Find where the given text appears and provide that cell's center as [x, y] coordinate. 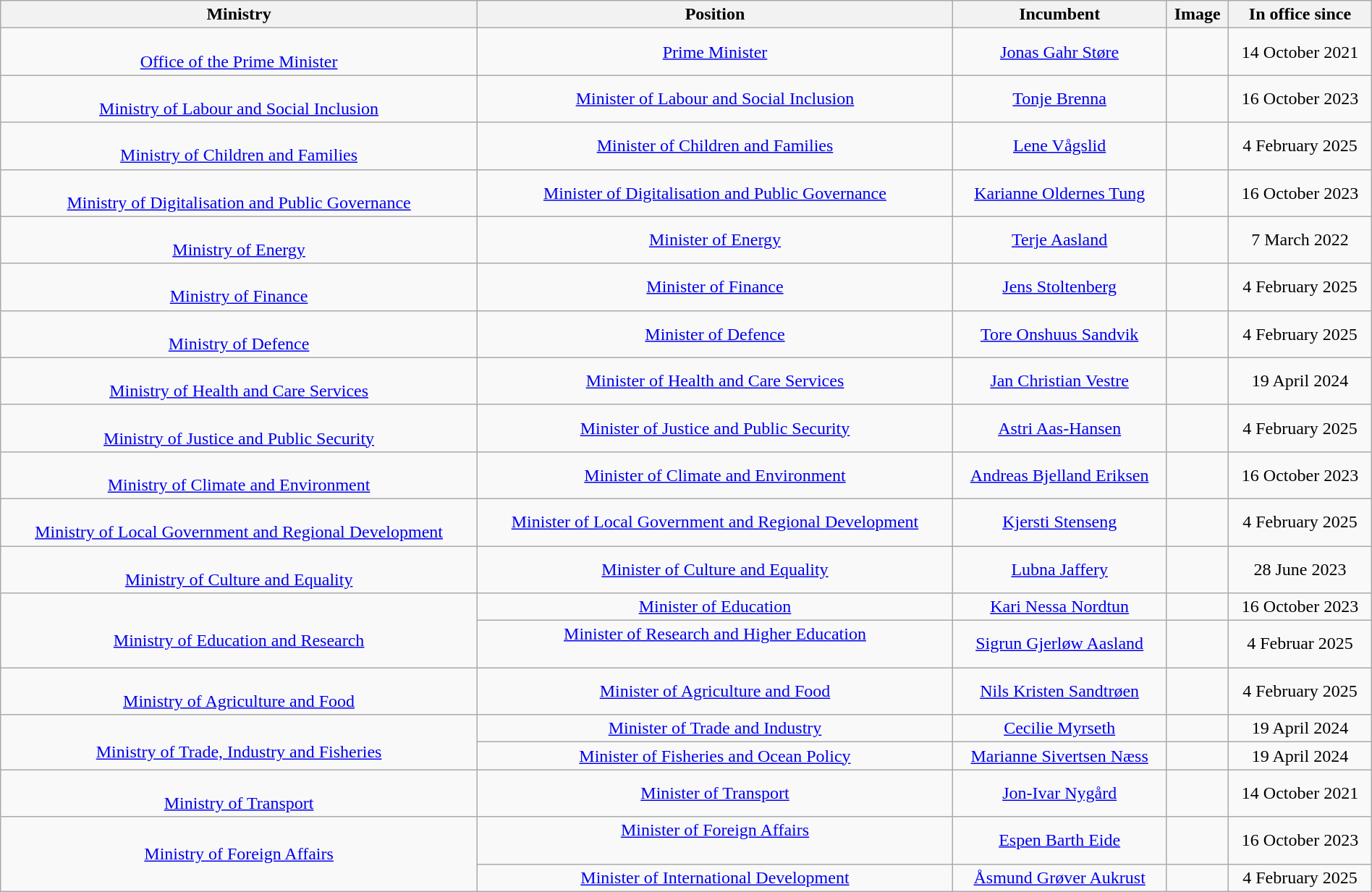
Minister of International Development [715, 878]
Tonje Brenna [1059, 98]
Ministry of Foreign Affairs [239, 854]
Minister of Fisheries and Ocean Policy [715, 756]
Minister of Climate and Environment [715, 475]
Ministry of Labour and Social Inclusion [239, 98]
Minister of Research and Higher Education [715, 644]
Incumbent [1059, 14]
Minister of Education [715, 607]
Minister of Agriculture and Food [715, 692]
Minister of Local Government and Regional Development [715, 522]
Jens Stoltenberg [1059, 286]
Lubna Jaffery [1059, 569]
Ministry of Transport [239, 793]
Sigrun Gjerløw Aasland [1059, 644]
Ministry of Local Government and Regional Development [239, 522]
7 March 2022 [1300, 240]
4 Februar 2025 [1300, 644]
Minister of Digitalisation and Public Governance [715, 192]
Ministry of Climate and Environment [239, 475]
Ministry of Agriculture and Food [239, 692]
Minister of Trade and Industry [715, 729]
Tore Onshuus Sandvik [1059, 334]
Minister of Foreign Affairs [715, 841]
28 June 2023 [1300, 569]
Ministry of Energy [239, 240]
Minister of Transport [715, 793]
Cecilie Myrseth [1059, 729]
Jan Christian Vestre [1059, 381]
Lene Vågslid [1059, 146]
Minister of Health and Care Services [715, 381]
Image [1198, 14]
Ministry [239, 14]
Ministry of Culture and Equality [239, 569]
Ministry of Justice and Public Security [239, 428]
Prime Minister [715, 52]
Ministry of Trade, Industry and Fisheries [239, 742]
Espen Barth Eide [1059, 841]
Minister of Finance [715, 286]
Minister of Energy [715, 240]
Astri Aas-Hansen [1059, 428]
Ministry of Health and Care Services [239, 381]
Minister of Defence [715, 334]
Office of the Prime Minister [239, 52]
Marianne Sivertsen Næss [1059, 756]
Ministry of Finance [239, 286]
Kjersti Stenseng [1059, 522]
Jonas Gahr Støre [1059, 52]
Karianne Oldernes Tung [1059, 192]
Ministry of Defence [239, 334]
Jon-Ivar Nygård [1059, 793]
Minister of Culture and Equality [715, 569]
Minister of Children and Families [715, 146]
Åsmund Grøver Aukrust [1059, 878]
Ministry of Children and Families [239, 146]
Nils Kristen Sandtrøen [1059, 692]
Ministry of Education and Research [239, 631]
Andreas Bjelland Eriksen [1059, 475]
Minister of Justice and Public Security [715, 428]
Position [715, 14]
Minister of Labour and Social Inclusion [715, 98]
Terje Aasland [1059, 240]
In office since [1300, 14]
Kari Nessa Nordtun [1059, 607]
Ministry of Digitalisation and Public Governance [239, 192]
